Output the [X, Y] coordinate of the center of the cell containing the given text.  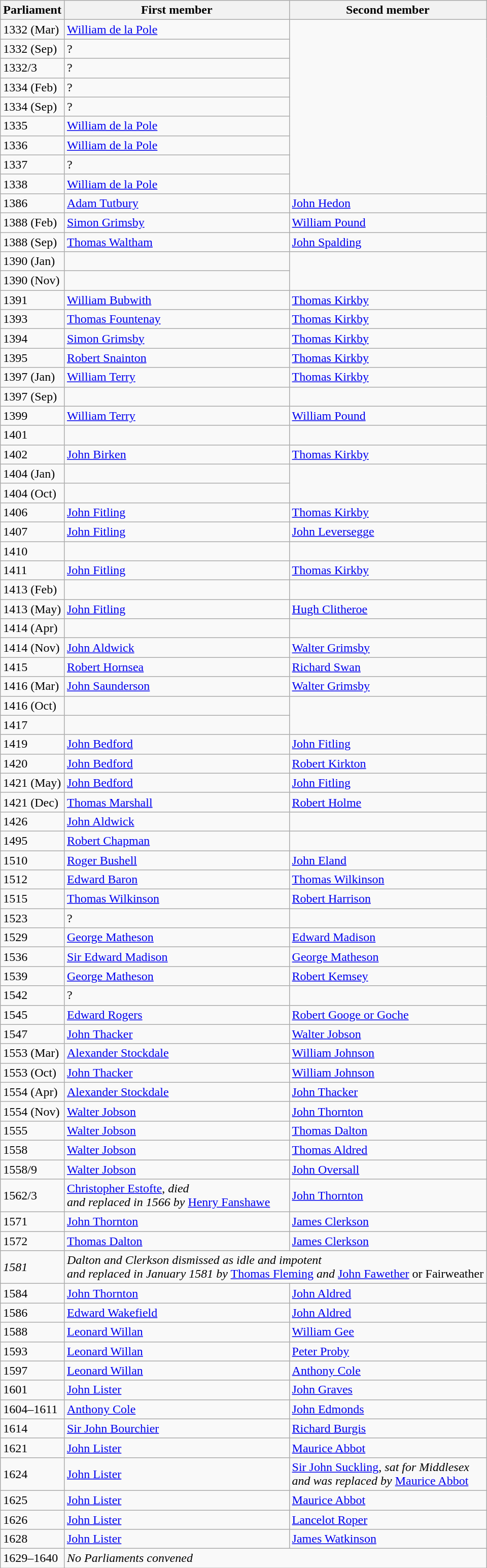
1337 [32, 164]
1421 (May) [32, 783]
1621 [32, 1448]
Robert Harrison [388, 899]
1421 (Dec) [32, 802]
1402 [32, 454]
Adam Tutbury [177, 203]
William Bubwith [177, 300]
Christopher Estofte, died and replaced in 1566 by Henry Fanshawe [177, 1196]
1406 [32, 512]
Hugh Clitheroe [388, 609]
1401 [32, 435]
1604–1611 [32, 1409]
1391 [32, 300]
Thomas Fountenay [177, 319]
1523 [32, 918]
John Birken [177, 454]
1593 [32, 1351]
1332/3 [32, 68]
1338 [32, 184]
Robert Googe or Goche [388, 1015]
1404 (Oct) [32, 493]
1414 (Apr) [32, 628]
No Parliaments convened [275, 1558]
1626 [32, 1519]
Thomas Marshall [177, 802]
Roger Bushell [177, 860]
1420 [32, 763]
1411 [32, 571]
1390 (Nov) [32, 281]
1397 (Jan) [32, 377]
1414 (Nov) [32, 648]
1624 [32, 1474]
1413 (May) [32, 609]
1416 (Oct) [32, 706]
1554 (Nov) [32, 1111]
Robert Holme [388, 802]
1545 [32, 1015]
1512 [32, 880]
1395 [32, 358]
Sir John Bourchier [177, 1428]
1399 [32, 416]
John Edmonds [388, 1409]
1332 (Mar) [32, 29]
1558 [32, 1150]
1586 [32, 1313]
1393 [32, 319]
Robert Kirkton [388, 763]
1629–1640 [32, 1558]
Parliament [32, 10]
1390 (Jan) [32, 261]
1407 [32, 531]
1562/3 [32, 1196]
1536 [32, 957]
1510 [32, 860]
1335 [32, 126]
John Hedon [388, 203]
John Graves [388, 1390]
1542 [32, 995]
1515 [32, 899]
1336 [32, 145]
1547 [32, 1034]
James Watkinson [388, 1539]
Richard Swan [388, 667]
1410 [32, 551]
1495 [32, 841]
1554 (Apr) [32, 1092]
1572 [32, 1241]
1571 [32, 1222]
1334 (Feb) [32, 87]
1388 (Feb) [32, 222]
1397 (Sep) [32, 396]
John Oversall [388, 1169]
1334 (Sep) [32, 107]
Richard Burgis [388, 1428]
Robert Hornsea [177, 667]
1584 [32, 1293]
Second member [388, 10]
1419 [32, 744]
Sir John Suckling, sat for Middlesex and was replaced by Maurice Abbot [388, 1474]
Edward Baron [177, 880]
1553 (Oct) [32, 1073]
1588 [32, 1332]
John Leversegge [388, 531]
1625 [32, 1500]
1553 (Mar) [32, 1053]
1581 [32, 1267]
1529 [32, 938]
1394 [32, 339]
1539 [32, 976]
1601 [32, 1390]
Robert Chapman [177, 841]
First member [177, 10]
1404 (Jan) [32, 474]
1426 [32, 821]
Sir Edward Madison [177, 957]
Thomas Aldred [388, 1150]
William Gee [388, 1332]
John Saunderson [177, 686]
1628 [32, 1539]
John Spalding [388, 242]
1415 [32, 667]
Lancelot Roper [388, 1519]
1555 [32, 1130]
Edward Madison [388, 938]
Dalton and Clerkson dismissed as idle and impotent and replaced in January 1581 by Thomas Fleming and John Fawether or Fairweather [275, 1267]
1597 [32, 1371]
Peter Proby [388, 1351]
1386 [32, 203]
Edward Wakefield [177, 1313]
1332 (Sep) [32, 49]
1388 (Sep) [32, 242]
1413 (Feb) [32, 590]
1417 [32, 725]
Edward Rogers [177, 1015]
1416 (Mar) [32, 686]
1614 [32, 1428]
John Eland [388, 860]
Thomas Waltham [177, 242]
Robert Snainton [177, 358]
1558/9 [32, 1169]
Robert Kemsey [388, 976]
